Provide the [X, Y] coordinate of the cell's center where the given text is located.  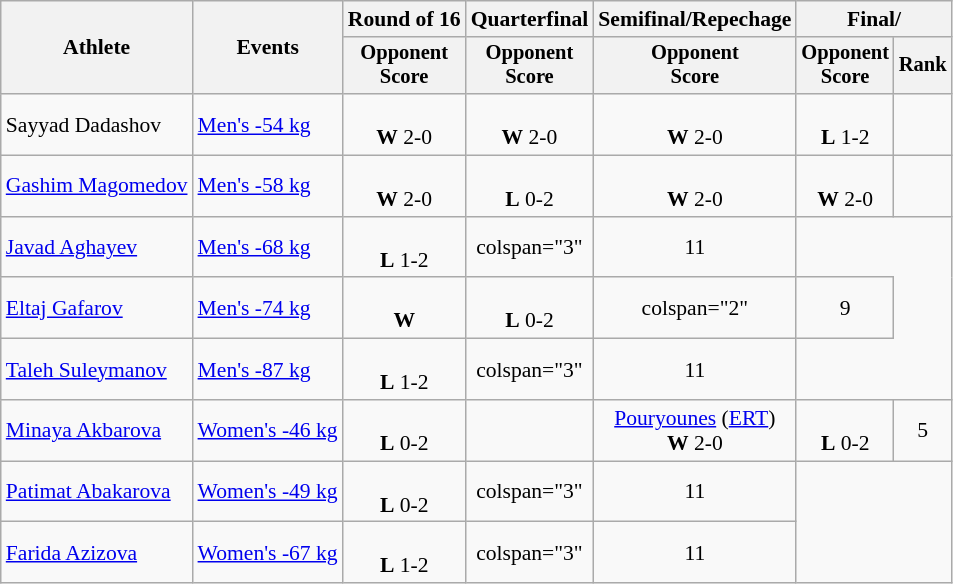
Farida Azizova [97, 552]
Pouryounes (ERT)W 2-0 [694, 430]
Eltaj Gafarov [97, 308]
Sayyad Dadashov [97, 124]
Athlete [97, 48]
Rank [923, 66]
Men's -74 kg [268, 308]
Javad Aghayev [97, 248]
Men's -68 kg [268, 248]
W [404, 308]
Men's -54 kg [268, 124]
Semifinal/Repechage [694, 19]
Round of 16 [404, 19]
Women's -46 kg [268, 430]
Events [268, 48]
colspan="2" [694, 308]
Patimat Abakarova [97, 492]
Women's -67 kg [268, 552]
5 [923, 430]
Men's -58 kg [268, 186]
Minaya Akbarova [97, 430]
Taleh Suleymanov [97, 370]
Men's -87 kg [268, 370]
Final/ [874, 19]
Gashim Magomedov [97, 186]
Quarterfinal [530, 19]
9 [844, 308]
Women's -49 kg [268, 492]
